Locate the cell with the specified text and output its [X, Y] center coordinate. 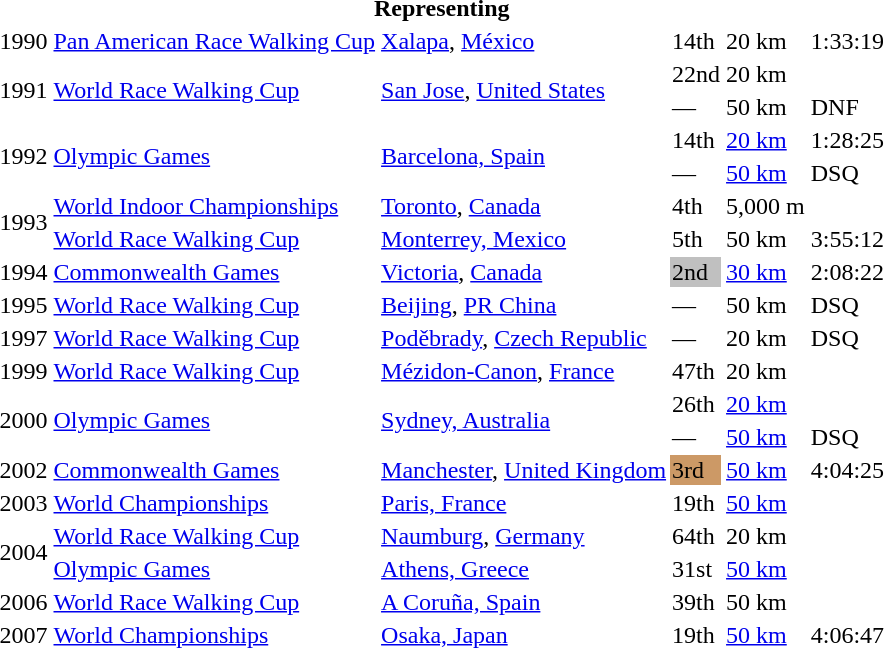
Pan American Race Walking Cup [214, 41]
2nd [696, 272]
A Coruña, Spain [524, 602]
Barcelona, Spain [524, 156]
3rd [696, 470]
Poděbrady, Czech Republic [524, 338]
39th [696, 602]
Sydney, Australia [524, 420]
Naumburg, Germany [524, 536]
5,000 m [766, 206]
5th [696, 239]
Mézidon-Canon, France [524, 371]
Toronto, Canada [524, 206]
Victoria, Canada [524, 272]
Manchester, United Kingdom [524, 470]
64th [696, 536]
Monterrey, Mexico [524, 239]
Paris, France [524, 503]
Athens, Greece [524, 569]
World Indoor Championships [214, 206]
Xalapa, México [524, 41]
47th [696, 371]
19th [696, 503]
4th [696, 206]
San Jose, United States [524, 90]
World Championships [214, 503]
26th [696, 404]
31st [696, 569]
Beijing, PR China [524, 305]
22nd [696, 74]
30 km [766, 272]
